Detect which cell encompasses the target text, then output its [X, Y] center coordinate. 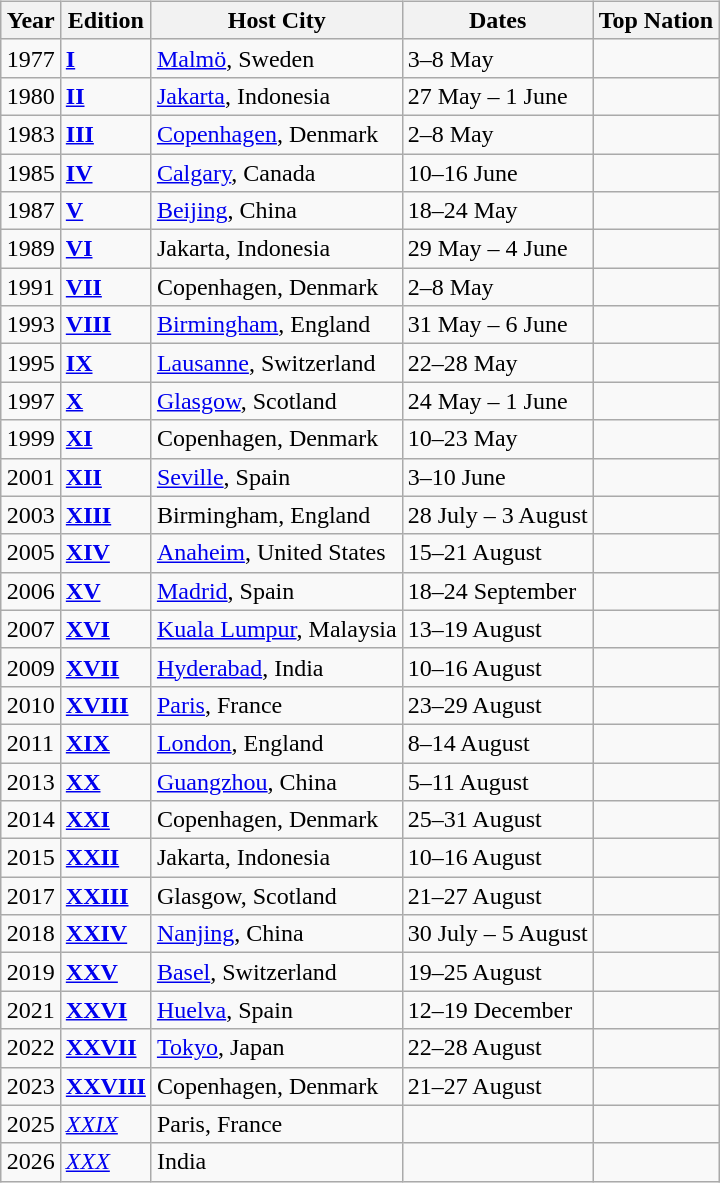
XIX [106, 743]
XXII [106, 858]
XVIII [106, 705]
XXIII [106, 896]
Edition [106, 20]
18–24 May [498, 211]
VII [106, 287]
Nanjing, China [276, 934]
2010 [30, 705]
3–8 May [498, 58]
2022 [30, 1048]
I [106, 58]
28 July – 3 August [498, 515]
2019 [30, 972]
12–19 December [498, 1010]
2007 [30, 629]
1999 [30, 439]
18–24 September [498, 591]
2014 [30, 820]
Hyderabad, India [276, 667]
XVII [106, 667]
1991 [30, 287]
Year [30, 20]
2018 [30, 934]
29 May – 4 June [498, 249]
2026 [30, 1162]
Guangzhou, China [276, 781]
II [106, 96]
Beijing, China [276, 211]
VIII [106, 325]
15–21 August [498, 553]
1997 [30, 401]
1987 [30, 211]
XXVIII [106, 1086]
XVI [106, 629]
VI [106, 249]
Tokyo, Japan [276, 1048]
XIV [106, 553]
31 May – 6 June [498, 325]
Kuala Lumpur, Malaysia [276, 629]
25–31 August [498, 820]
3–10 June [498, 477]
Malmö, Sweden [276, 58]
1980 [30, 96]
1995 [30, 363]
Top Nation [656, 20]
Basel, Switzerland [276, 972]
1993 [30, 325]
1977 [30, 58]
XXV [106, 972]
XIII [106, 515]
2003 [30, 515]
Lausanne, Switzerland [276, 363]
2021 [30, 1010]
1985 [30, 173]
XXIX [106, 1124]
2005 [30, 553]
10–16 June [498, 173]
2015 [30, 858]
2013 [30, 781]
Dates [498, 20]
XXI [106, 820]
III [106, 134]
Calgary, Canada [276, 173]
XX [106, 781]
XXIV [106, 934]
10–23 May [498, 439]
XXX [106, 1162]
XII [106, 477]
22–28 May [498, 363]
19–25 August [498, 972]
X [106, 401]
27 May – 1 June [498, 96]
XXVII [106, 1048]
1989 [30, 249]
1983 [30, 134]
2001 [30, 477]
XI [106, 439]
London, England [276, 743]
8–14 August [498, 743]
2025 [30, 1124]
2023 [30, 1086]
XV [106, 591]
V [106, 211]
Host City [276, 20]
IV [106, 173]
5–11 August [498, 781]
Huelva, Spain [276, 1010]
24 May – 1 June [498, 401]
XXVI [106, 1010]
India [276, 1162]
2011 [30, 743]
IX [106, 363]
23–29 August [498, 705]
2017 [30, 896]
Anaheim, United States [276, 553]
13–19 August [498, 629]
Seville, Spain [276, 477]
2009 [30, 667]
2006 [30, 591]
30 July – 5 August [498, 934]
Madrid, Spain [276, 591]
22–28 August [498, 1048]
